Identify which cell holds the provided text, then report its [X, Y] central coordinate. 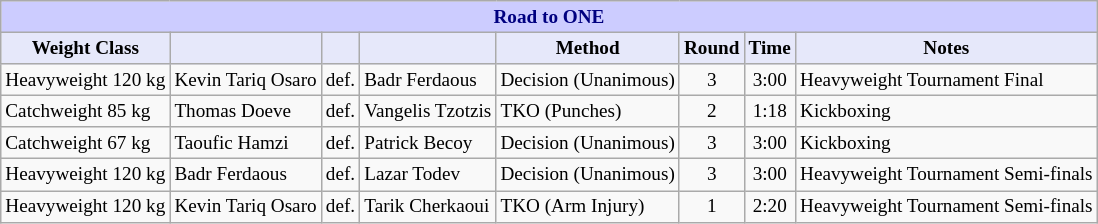
Vangelis Tzotzis [428, 111]
2 [712, 111]
1:18 [770, 111]
Catchweight 67 kg [86, 143]
Heavyweight Tournament Final [946, 80]
Lazar Todev [428, 175]
1 [712, 206]
TKO (Punches) [588, 111]
Tarik Cherkaoui [428, 206]
Round [712, 48]
Time [770, 48]
2:20 [770, 206]
Road to ONE [549, 17]
Patrick Becoy [428, 143]
Thomas Doeve [246, 111]
Method [588, 48]
Taoufic Hamzi [246, 143]
TKO (Arm Injury) [588, 206]
Catchweight 85 kg [86, 111]
Notes [946, 48]
Weight Class [86, 48]
